Determine the [x, y] coordinate at the center of the cell enclosing the given text.  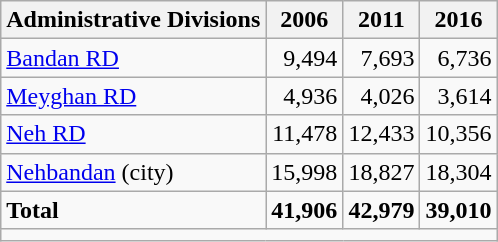
39,010 [458, 210]
Total [134, 210]
Nehbandan (city) [134, 172]
Bandan RD [134, 58]
18,304 [458, 172]
15,998 [304, 172]
2016 [458, 20]
7,693 [382, 58]
6,736 [458, 58]
41,906 [304, 210]
10,356 [458, 134]
2006 [304, 20]
Meyghan RD [134, 96]
4,026 [382, 96]
18,827 [382, 172]
11,478 [304, 134]
Neh RD [134, 134]
2011 [382, 20]
4,936 [304, 96]
Administrative Divisions [134, 20]
3,614 [458, 96]
12,433 [382, 134]
42,979 [382, 210]
9,494 [304, 58]
